Search for the cell housing the specified text and yield its [X, Y] center coordinate. 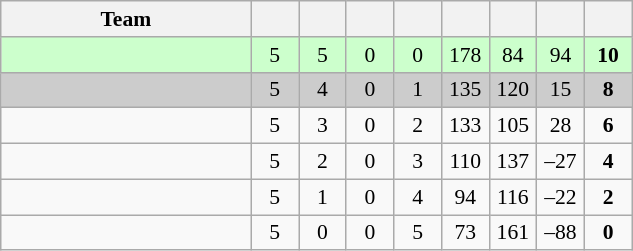
120 [513, 90]
–88 [561, 233]
105 [513, 126]
–27 [561, 162]
116 [513, 197]
73 [465, 233]
10 [608, 55]
Team [126, 19]
110 [465, 162]
84 [513, 55]
133 [465, 126]
137 [513, 162]
161 [513, 233]
178 [465, 55]
15 [561, 90]
–22 [561, 197]
135 [465, 90]
6 [608, 126]
8 [608, 90]
28 [561, 126]
